Identify which cell holds the provided text, then report its [X, Y] central coordinate. 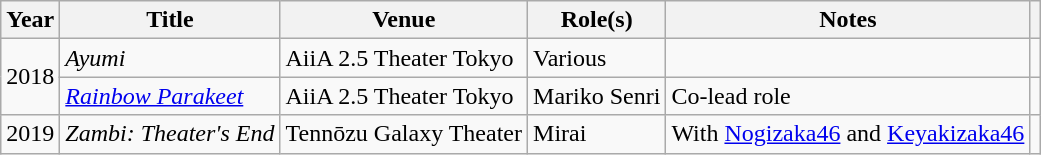
Notes [848, 20]
Title [170, 20]
Venue [404, 20]
2018 [30, 77]
Year [30, 20]
With Nogizaka46 and Keyakizaka46 [848, 134]
Tennōzu Galaxy Theater [404, 134]
Mirai [597, 134]
Rainbow Parakeet [170, 96]
2019 [30, 134]
Mariko Senri [597, 96]
Various [597, 58]
Co-lead role [848, 96]
Role(s) [597, 20]
Zambi: Theater's End [170, 134]
Ayumi [170, 58]
